Return the (X, Y) coordinate for the center point of the cell that contains the specified text.  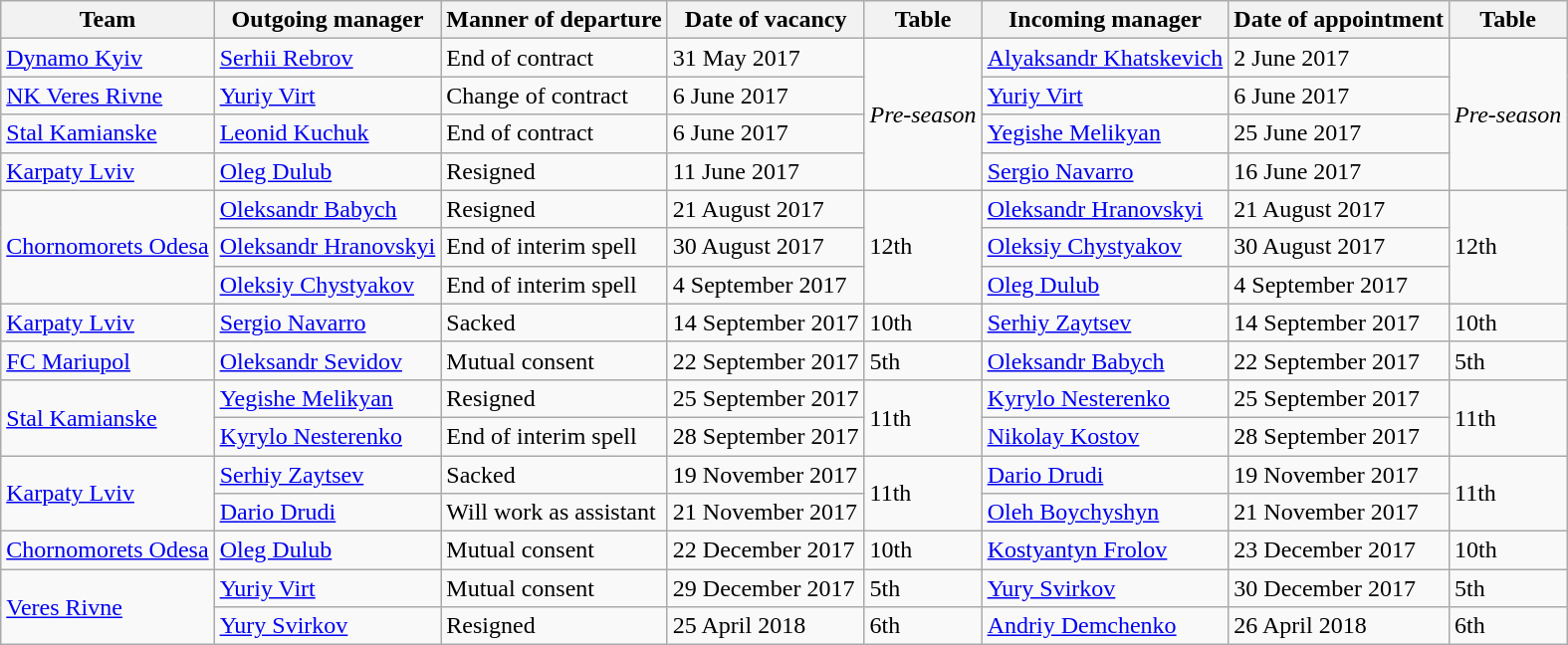
Kostyantyn Frolov (1105, 550)
Team (108, 20)
Veres Rivne (108, 607)
25 June 2017 (1339, 133)
2 June 2017 (1339, 58)
Oleksandr Sevidov (328, 360)
26 April 2018 (1339, 626)
Manner of departure (554, 20)
23 December 2017 (1339, 550)
Dynamo Kyiv (108, 58)
Date of vacancy (766, 20)
Nikolay Kostov (1105, 436)
Outgoing manager (328, 20)
Incoming manager (1105, 20)
Date of appointment (1339, 20)
Leonid Kuchuk (328, 133)
22 December 2017 (766, 550)
NK Veres Rivne (108, 96)
Alyaksandr Khatskevich (1105, 58)
Andriy Demchenko (1105, 626)
29 December 2017 (766, 588)
Serhii Rebrov (328, 58)
25 April 2018 (766, 626)
Oleh Boychyshyn (1105, 513)
16 June 2017 (1339, 171)
31 May 2017 (766, 58)
Change of contract (554, 96)
Will work as assistant (554, 513)
11 June 2017 (766, 171)
FC Mariupol (108, 360)
30 December 2017 (1339, 588)
